Pinpoint the cell where the given text exists, returning its (x, y) midpoint coordinate. 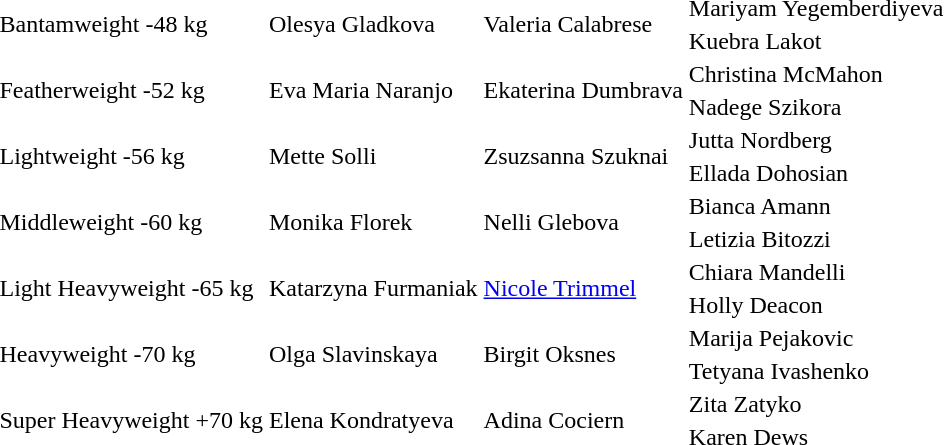
Nelli Glebova (583, 222)
Katarzyna Furmaniak (373, 288)
Olga Slavinskaya (373, 354)
Eva Maria Naranjo (373, 90)
Birgit Oksnes (583, 354)
Monika Florek (373, 222)
Mette Solli (373, 156)
Zsuzsanna Szuknai (583, 156)
Nicole Trimmel (583, 288)
Ekaterina Dumbrava (583, 90)
